Find where the given text appears and provide that cell's center as [X, Y] coordinate. 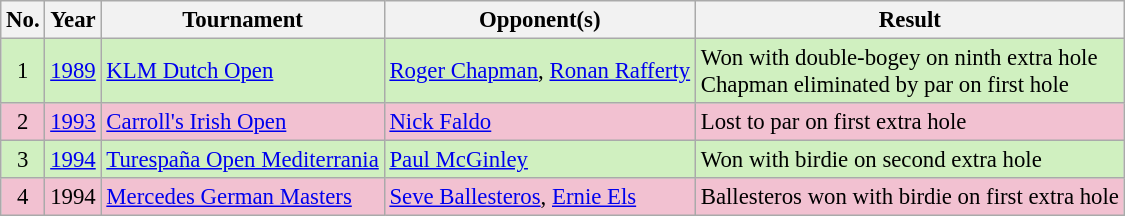
Tournament [242, 20]
Turespaña Open Mediterrania [242, 160]
1989 [73, 72]
3 [23, 160]
Mercedes German Masters [242, 197]
1 [23, 72]
4 [23, 197]
2 [23, 122]
Won with double-bogey on ninth extra holeChapman eliminated by par on first hole [910, 72]
Result [910, 20]
Won with birdie on second extra hole [910, 160]
Year [73, 20]
Nick Faldo [540, 122]
Seve Ballesteros, Ernie Els [540, 197]
Roger Chapman, Ronan Rafferty [540, 72]
1993 [73, 122]
Lost to par on first extra hole [910, 122]
KLM Dutch Open [242, 72]
No. [23, 20]
Opponent(s) [540, 20]
Carroll's Irish Open [242, 122]
Paul McGinley [540, 160]
Ballesteros won with birdie on first extra hole [910, 197]
